Pinpoint the cell where the given text exists, returning its [x, y] midpoint coordinate. 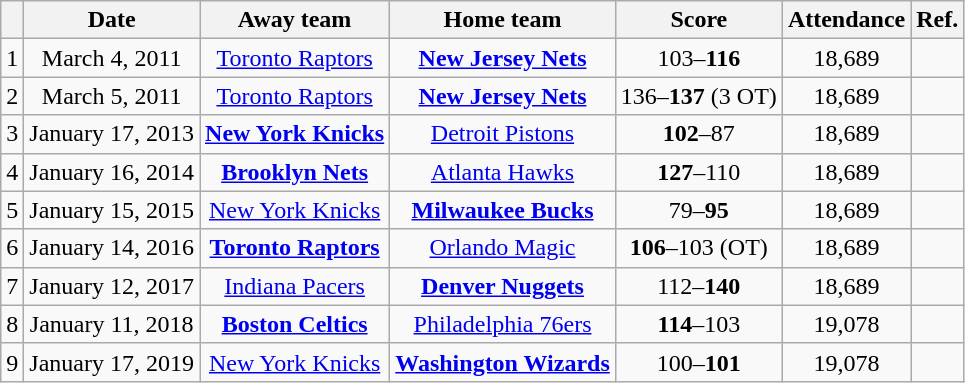
Score [698, 20]
9 [12, 362]
100–101 [698, 362]
Philadelphia 76ers [503, 324]
January 12, 2017 [112, 286]
Attendance [846, 20]
1 [12, 58]
January 17, 2019 [112, 362]
Boston Celtics [295, 324]
Brooklyn Nets [295, 172]
7 [12, 286]
March 5, 2011 [112, 96]
Atlanta Hawks [503, 172]
5 [12, 210]
79–95 [698, 210]
March 4, 2011 [112, 58]
Indiana Pacers [295, 286]
136–137 (3 OT) [698, 96]
127–110 [698, 172]
Orlando Magic [503, 248]
106–103 (OT) [698, 248]
Home team [503, 20]
4 [12, 172]
Date [112, 20]
2 [12, 96]
102–87 [698, 134]
January 14, 2016 [112, 248]
January 15, 2015 [112, 210]
Ref. [938, 20]
Milwaukee Bucks [503, 210]
Washington Wizards [503, 362]
114–103 [698, 324]
Denver Nuggets [503, 286]
3 [12, 134]
January 16, 2014 [112, 172]
Detroit Pistons [503, 134]
January 11, 2018 [112, 324]
8 [12, 324]
January 17, 2013 [112, 134]
112–140 [698, 286]
6 [12, 248]
Away team [295, 20]
103–116 [698, 58]
